For the text-containing cell, return its midpoint in (X, Y) coordinate format. 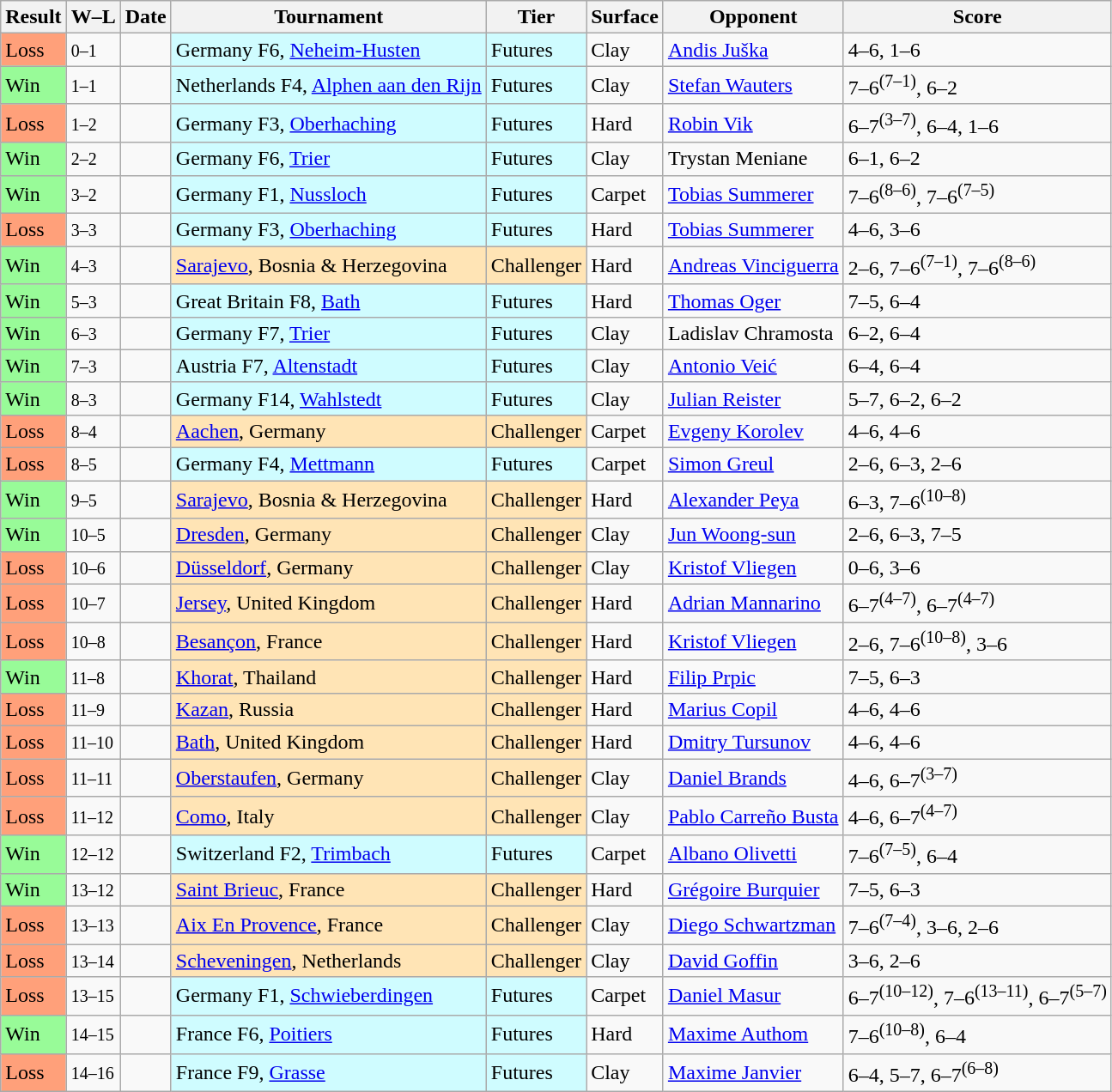
3–3 (93, 230)
Julian Reister (753, 398)
2–6, 6–3, 2–6 (977, 464)
4–6, 1–6 (977, 50)
8–4 (93, 431)
14–15 (93, 1034)
Scheveningen, Netherlands (328, 961)
France F9, Grasse (328, 1073)
5–3 (93, 300)
Andreas Vinciguerra (753, 266)
11–8 (93, 676)
Jersey, United Kingdom (328, 603)
7–5, 6–4 (977, 300)
Alexander Peya (753, 500)
Germany F4, Mettmann (328, 464)
7–6(7–5), 6–4 (977, 855)
W–L (93, 17)
7–6(7–1), 6–2 (977, 86)
David Goffin (753, 961)
14–16 (93, 1073)
7–6(8–6), 7–6(7–5) (977, 194)
Khorat, Thailand (328, 676)
Aachen, Germany (328, 431)
4–3 (93, 266)
France F6, Poitiers (328, 1034)
Trystan Meniane (753, 159)
Antonio Veić (753, 366)
2–6, 6–3, 7–5 (977, 535)
11–10 (93, 743)
7–6(10–8), 6–4 (977, 1034)
Marius Copil (753, 709)
Andis Juška (753, 50)
11–9 (93, 709)
4–6, 3–6 (977, 230)
Oberstaufen, Germany (328, 778)
2–2 (93, 159)
1–2 (93, 124)
Great Britain F8, Bath (328, 300)
6–3, 7–6(10–8) (977, 500)
Dmitry Tursunov (753, 743)
Düsseldorf, Germany (328, 567)
Daniel Brands (753, 778)
Diego Schwartzman (753, 925)
10–8 (93, 642)
Daniel Masur (753, 996)
13–15 (93, 996)
Maxime Authom (753, 1034)
Filip Prpic (753, 676)
4–6, 6–7(4–7) (977, 816)
3–6, 2–6 (977, 961)
5–7, 6–2, 6–2 (977, 398)
6–4, 5–7, 6–7(6–8) (977, 1073)
Saint Brieuc, France (328, 889)
Como, Italy (328, 816)
Dresden, Germany (328, 535)
7–6(7–4), 3–6, 2–6 (977, 925)
11–12 (93, 816)
Maxime Janvier (753, 1073)
7–3 (93, 366)
6–3 (93, 333)
Besançon, France (328, 642)
10–6 (93, 567)
Simon Greul (753, 464)
10–5 (93, 535)
8–5 (93, 464)
11–11 (93, 778)
4–6, 6–7(3–7) (977, 778)
Pablo Carreño Busta (753, 816)
0–6, 3–6 (977, 567)
12–12 (93, 855)
Germany F7, Trier (328, 333)
Evgeny Korolev (753, 431)
10–7 (93, 603)
Kazan, Russia (328, 709)
9–5 (93, 500)
Date (146, 17)
6–4, 6–4 (977, 366)
13–14 (93, 961)
Opponent (753, 17)
6–7(10–12), 7–6(13–11), 6–7(5–7) (977, 996)
6–2, 6–4 (977, 333)
13–12 (93, 889)
2–6, 7–6(10–8), 3–6 (977, 642)
Germany F6, Trier (328, 159)
8–3 (93, 398)
Result (33, 17)
Bath, United Kingdom (328, 743)
0–1 (93, 50)
2–6, 7–6(7–1), 7–6(8–6) (977, 266)
Score (977, 17)
Stefan Wauters (753, 86)
Switzerland F2, Trimbach (328, 855)
6–7(4–7), 6–7(4–7) (977, 603)
Adrian Mannarino (753, 603)
1–1 (93, 86)
Robin Vik (753, 124)
Germany F14, Wahlstedt (328, 398)
6–1, 6–2 (977, 159)
Netherlands F4, Alphen aan den Rijn (328, 86)
Tier (536, 17)
Albano Olivetti (753, 855)
Germany F6, Neheim-Husten (328, 50)
Tournament (328, 17)
Austria F7, Altenstadt (328, 366)
Germany F1, Nussloch (328, 194)
Germany F1, Schwieberdingen (328, 996)
Grégoire Burquier (753, 889)
13–13 (93, 925)
Ladislav Chramosta (753, 333)
3–2 (93, 194)
6–7(3–7), 6–4, 1–6 (977, 124)
Surface (625, 17)
Thomas Oger (753, 300)
Jun Woong-sun (753, 535)
Aix En Provence, France (328, 925)
